Find where the given text appears and provide that cell's center as [X, Y] coordinate. 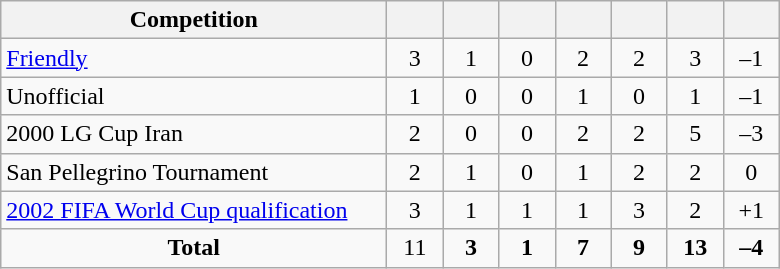
2002 FIFA World Cup qualification [194, 210]
Competition [194, 20]
–3 [751, 134]
–4 [751, 248]
9 [639, 248]
13 [695, 248]
Friendly [194, 58]
11 [415, 248]
2000 LG Cup Iran [194, 134]
+1 [751, 210]
Unofficial [194, 96]
7 [583, 248]
5 [695, 134]
Total [194, 248]
San Pellegrino Tournament [194, 172]
